Provide the (X, Y) coordinate of the cell's center where the given text is located.  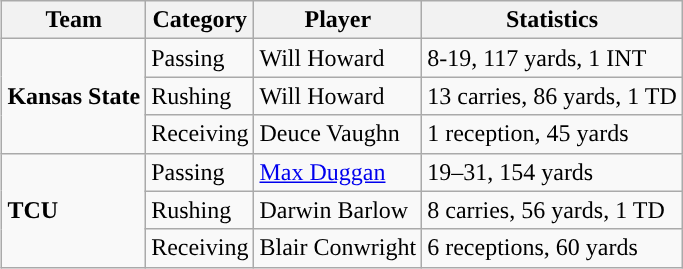
Kansas State (74, 96)
Category (200, 20)
19–31, 154 yards (552, 172)
Max Duggan (338, 172)
Team (74, 20)
Darwin Barlow (338, 210)
Blair Conwright (338, 248)
1 reception, 45 yards (552, 134)
8-19, 117 yards, 1 INT (552, 58)
13 carries, 86 yards, 1 TD (552, 96)
8 carries, 56 yards, 1 TD (552, 210)
TCU (74, 210)
Player (338, 20)
6 receptions, 60 yards (552, 248)
Deuce Vaughn (338, 134)
Statistics (552, 20)
